From the cell containing the given text, extract its center point as (X, Y) coordinate. 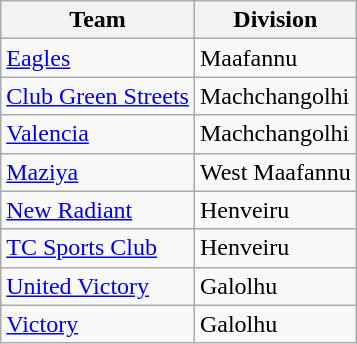
United Victory (98, 286)
Team (98, 20)
New Radiant (98, 210)
Division (275, 20)
Club Green Streets (98, 96)
West Maafannu (275, 172)
Victory (98, 324)
TC Sports Club (98, 248)
Eagles (98, 58)
Valencia (98, 134)
Maafannu (275, 58)
Maziya (98, 172)
